Pinpoint the cell where the given text exists, returning its (X, Y) midpoint coordinate. 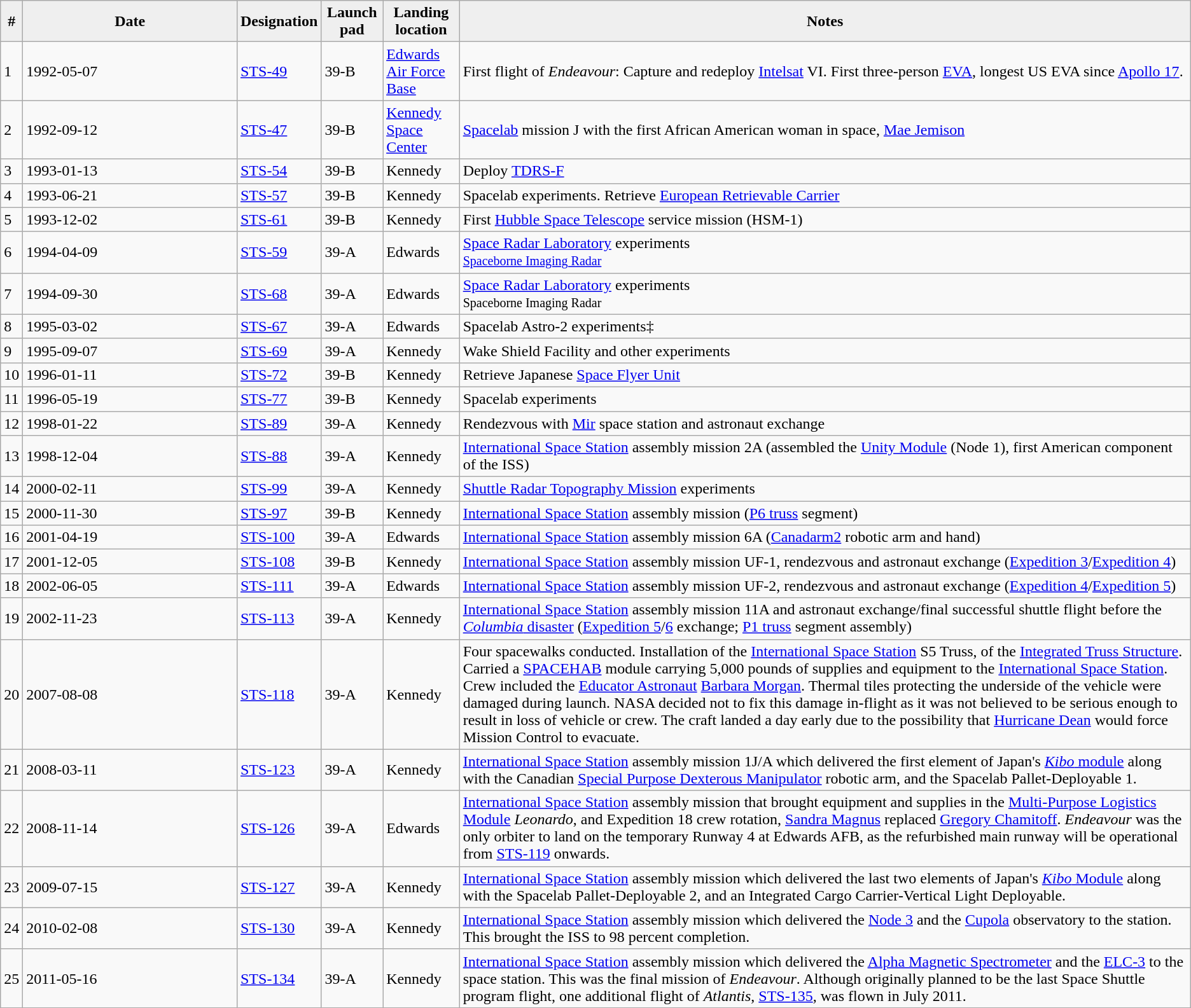
First Hubble Space Telescope service mission (HSM-1) (825, 219)
1994-09-30 (130, 294)
Landing location (421, 22)
18 (11, 586)
STS-59 (279, 252)
2010-02-08 (130, 929)
STS-118 (279, 694)
13 (11, 457)
International Space Station assembly mission UF-1, rendezvous and astronaut exchange (Expedition 3/Expedition 4) (825, 562)
2009-07-15 (130, 887)
1995-03-02 (130, 326)
14 (11, 489)
Spacelab Astro-2 experiments‡ (825, 326)
Date (130, 22)
STS-113 (279, 618)
STS-123 (279, 770)
1996-01-11 (130, 375)
First flight of Endeavour: Capture and redeploy Intelsat VI. First three-person EVA, longest US EVA since Apollo 17. (825, 71)
9 (11, 350)
Notes (825, 22)
2001-12-05 (130, 562)
2008-11-14 (130, 828)
1993-01-13 (130, 171)
1998-12-04 (130, 457)
Retrieve Japanese Space Flyer Unit (825, 375)
25 (11, 978)
2002-11-23 (130, 618)
STS-108 (279, 562)
Wake Shield Facility and other experiments (825, 350)
8 (11, 326)
STS-134 (279, 978)
20 (11, 694)
2000-02-11 (130, 489)
STS-88 (279, 457)
10 (11, 375)
1993-12-02 (130, 219)
STS-77 (279, 399)
STS-126 (279, 828)
3 (11, 171)
24 (11, 929)
2007-08-08 (130, 694)
2 (11, 130)
STS-100 (279, 537)
International Space Station assembly mission (P6 truss segment) (825, 513)
16 (11, 537)
1993-06-21 (130, 195)
21 (11, 770)
2001-04-19 (130, 537)
1998-01-22 (130, 423)
Spacelab mission J with the first African American woman in space, Mae Jemison (825, 130)
STS-97 (279, 513)
STS-68 (279, 294)
Launch pad (352, 22)
STS-111 (279, 586)
2000-11-30 (130, 513)
International Space Station assembly mission 2A (assembled the Unity Module (Node 1), first American component of the ISS) (825, 457)
STS-130 (279, 929)
6 (11, 252)
2002-06-05 (130, 586)
STS-49 (279, 71)
7 (11, 294)
STS-61 (279, 219)
Spacelab experiments (825, 399)
STS-72 (279, 375)
Rendezvous with Mir space station and astronaut exchange (825, 423)
2008-03-11 (130, 770)
2011-05-16 (130, 978)
19 (11, 618)
International Space Station assembly mission UF-2, rendezvous and astronaut exchange (Expedition 4/Expedition 5) (825, 586)
STS-99 (279, 489)
1995-09-07 (130, 350)
STS-57 (279, 195)
4 (11, 195)
STS-67 (279, 326)
Spacelab experiments. Retrieve European Retrievable Carrier (825, 195)
Shuttle Radar Topography Mission experiments (825, 489)
Deploy TDRS-F (825, 171)
International Space Station assembly mission 6A (Canadarm2 robotic arm and hand) (825, 537)
23 (11, 887)
1996-05-19 (130, 399)
Designation (279, 22)
# (11, 22)
STS-69 (279, 350)
Kennedy Space Center (421, 130)
1992-09-12 (130, 130)
1994-04-09 (130, 252)
1992-05-07 (130, 71)
11 (11, 399)
12 (11, 423)
STS-54 (279, 171)
15 (11, 513)
5 (11, 219)
STS-47 (279, 130)
1 (11, 71)
22 (11, 828)
17 (11, 562)
Edwards Air Force Base (421, 71)
STS-127 (279, 887)
STS-89 (279, 423)
